Find where the given text appears and provide that cell's center as (x, y) coordinate. 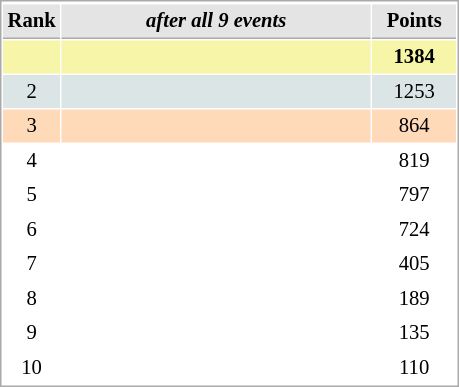
819 (414, 160)
7 (32, 264)
Rank (32, 21)
5 (32, 194)
3 (32, 126)
2 (32, 92)
6 (32, 230)
after all 9 events (216, 21)
135 (414, 332)
110 (414, 368)
724 (414, 230)
4 (32, 160)
10 (32, 368)
1253 (414, 92)
1384 (414, 56)
797 (414, 194)
405 (414, 264)
8 (32, 298)
9 (32, 332)
189 (414, 298)
Points (414, 21)
864 (414, 126)
